Capture the cell that displays the provided text and extract its [X, Y] central coordinate. 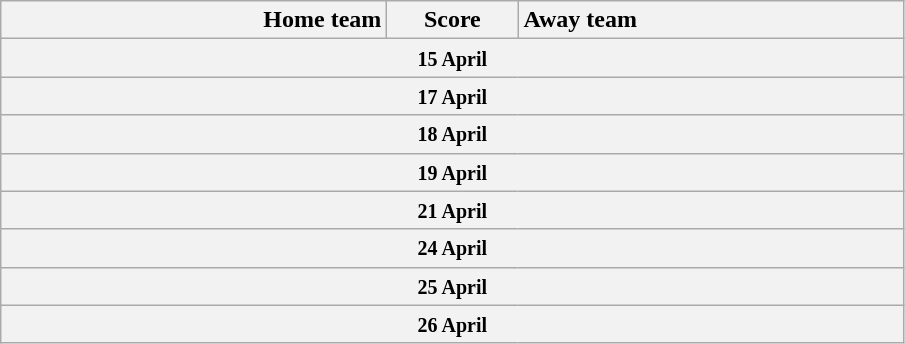
25 April [452, 286]
17 April [452, 96]
15 April [452, 58]
19 April [452, 172]
Home team [194, 20]
Away team [711, 20]
18 April [452, 134]
21 April [452, 210]
26 April [452, 324]
Score [452, 20]
24 April [452, 248]
